Scan for the cell matching the given text and deliver its (x, y) coordinate at center. 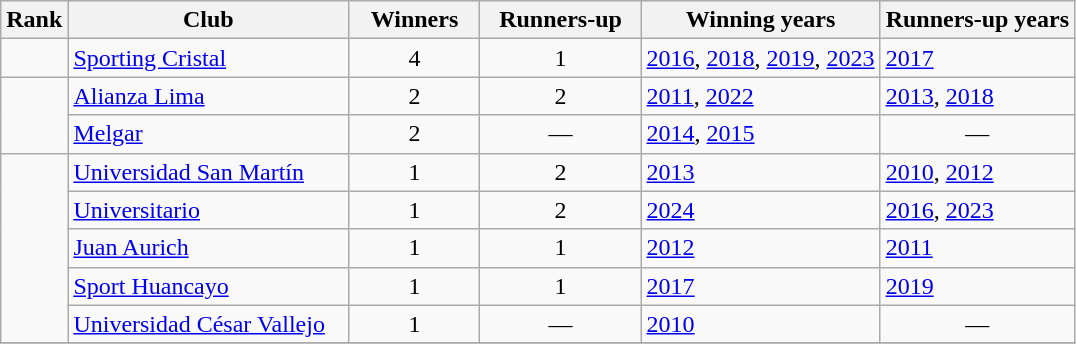
2012 (760, 248)
Alianza Lima (208, 96)
Rank (34, 20)
Sporting Cristal (208, 58)
Runners-up (560, 20)
2011, 2022 (760, 96)
Juan Aurich (208, 248)
2011 (977, 248)
Winners (414, 20)
Sport Huancayo (208, 286)
2010 (760, 324)
Melgar (208, 134)
2014, 2015 (760, 134)
Runners-up years (977, 20)
Universidad San Martín (208, 172)
2019 (977, 286)
2016, 2018, 2019, 2023 (760, 58)
Universidad César Vallejo (208, 324)
Universitario (208, 210)
Club (208, 20)
Winning years (760, 20)
2013 (760, 172)
2016, 2023 (977, 210)
2013, 2018 (977, 96)
2010, 2012 (977, 172)
2024 (760, 210)
4 (414, 58)
